Return the (x, y) coordinate for the center point of the cell that contains the specified text.  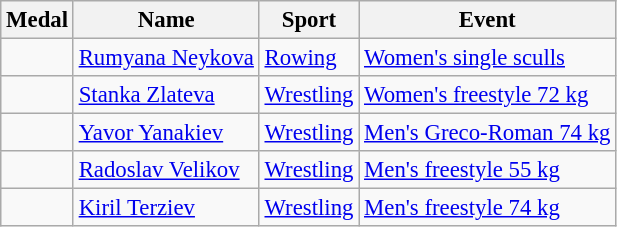
Kiril Terziev (166, 208)
Stanka Zlateva (166, 95)
Medal (38, 20)
Women's freestyle 72 kg (488, 95)
Event (488, 20)
Sport (309, 20)
Men's Greco-Roman 74 kg (488, 133)
Rowing (309, 58)
Men's freestyle 55 kg (488, 170)
Rumyana Neykova (166, 58)
Radoslav Velikov (166, 170)
Men's freestyle 74 kg (488, 208)
Women's single sculls (488, 58)
Name (166, 20)
Yavor Yanakiev (166, 133)
